Detect which cell encompasses the target text, then output its (X, Y) center coordinate. 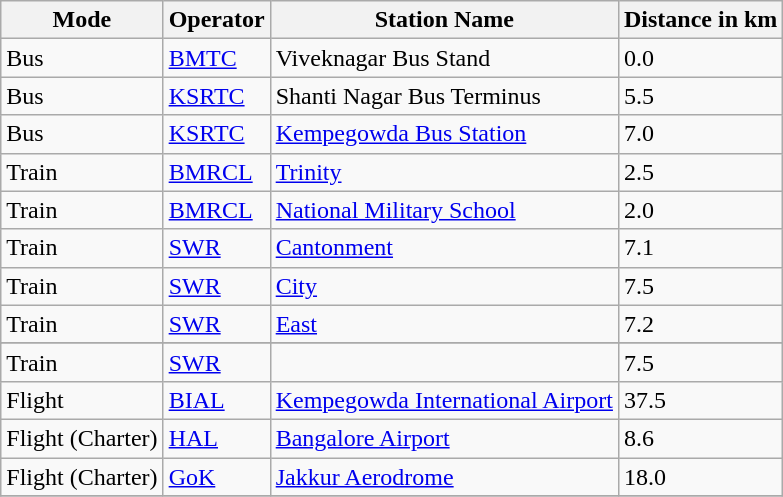
National Military School (444, 210)
5.5 (700, 96)
Cantonment (444, 248)
Trinity (444, 172)
Kempegowda Bus Station (444, 134)
37.5 (700, 400)
BMTC (216, 58)
Distance in km (700, 20)
HAL (216, 438)
Shanti Nagar Bus Terminus (444, 96)
7.0 (700, 134)
Viveknagar Bus Stand (444, 58)
2.5 (700, 172)
BIAL (216, 400)
Bangalore Airport (444, 438)
East (444, 324)
8.6 (700, 438)
0.0 (700, 58)
City (444, 286)
Flight (82, 400)
2.0 (700, 210)
GoK (216, 477)
Station Name (444, 20)
Kempegowda International Airport (444, 400)
Mode (82, 20)
Jakkur Aerodrome (444, 477)
Operator (216, 20)
18.0 (700, 477)
7.2 (700, 324)
7.1 (700, 248)
